Locate the cell with the specified text and output its (x, y) center coordinate. 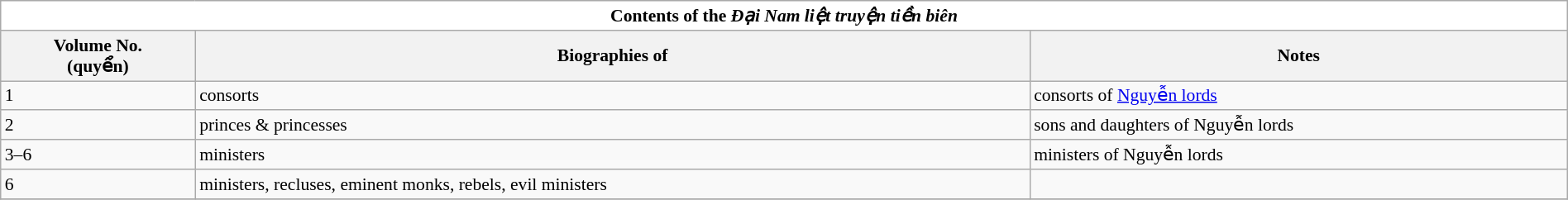
3–6 (98, 155)
Contents of the Đại Nam liệt truyện tiền biên (784, 16)
1 (98, 96)
6 (98, 183)
Volume No.(quyển) (98, 55)
Notes (1298, 55)
sons and daughters of Nguyễn lords (1298, 125)
2 (98, 125)
consorts (612, 96)
Biographies of (612, 55)
consorts of Nguyễn lords (1298, 96)
princes & princesses (612, 125)
ministers of Nguyễn lords (1298, 155)
ministers (612, 155)
ministers, recluses, eminent monks, rebels, evil ministers (612, 183)
